Determine the (x, y) coordinate at the center of the cell enclosing the given text.  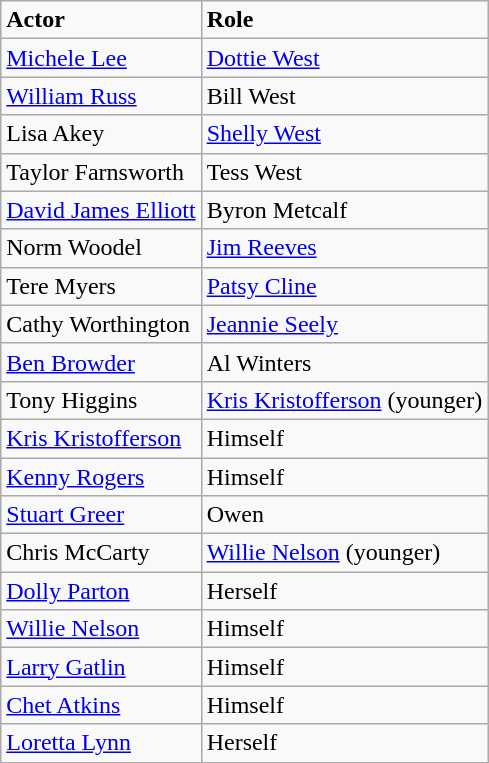
Ben Browder (101, 362)
Kenny Rogers (101, 477)
Jeannie Seely (344, 324)
Chris McCarty (101, 553)
Tony Higgins (101, 400)
Michele Lee (101, 58)
William Russ (101, 96)
Owen (344, 515)
Tess West (344, 172)
Norm Woodel (101, 248)
Shelly West (344, 134)
Tere Myers (101, 286)
Loretta Lynn (101, 743)
Lisa Akey (101, 134)
Role (344, 20)
Taylor Farnsworth (101, 172)
Dottie West (344, 58)
Kris Kristofferson (101, 438)
Al Winters (344, 362)
David James Elliott (101, 210)
Chet Atkins (101, 705)
Larry Gatlin (101, 667)
Kris Kristofferson (younger) (344, 400)
Bill West (344, 96)
Willie Nelson (101, 629)
Willie Nelson (younger) (344, 553)
Actor (101, 20)
Patsy Cline (344, 286)
Cathy Worthington (101, 324)
Stuart Greer (101, 515)
Jim Reeves (344, 248)
Byron Metcalf (344, 210)
Dolly Parton (101, 591)
